Determine the [x, y] coordinate at the center of the cell enclosing the given text.  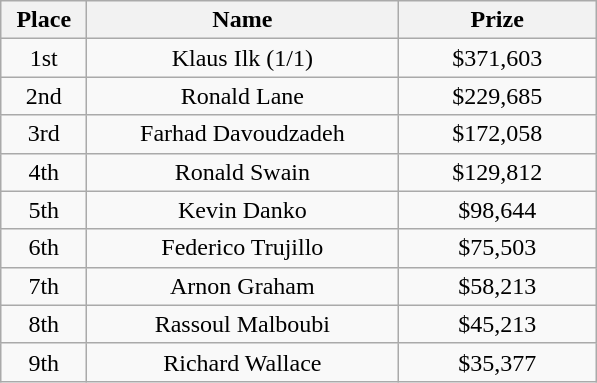
$229,685 [498, 96]
$45,213 [498, 324]
Farhad Davoudzadeh [242, 134]
Name [242, 20]
Klaus Ilk (1/1) [242, 58]
$172,058 [498, 134]
Richard Wallace [242, 362]
8th [44, 324]
5th [44, 210]
$371,603 [498, 58]
6th [44, 248]
Federico Trujillo [242, 248]
7th [44, 286]
3rd [44, 134]
Kevin Danko [242, 210]
Rassoul Malboubi [242, 324]
4th [44, 172]
Place [44, 20]
$35,377 [498, 362]
$98,644 [498, 210]
$129,812 [498, 172]
1st [44, 58]
Arnon Graham [242, 286]
$75,503 [498, 248]
2nd [44, 96]
Ronald Swain [242, 172]
Ronald Lane [242, 96]
Prize [498, 20]
$58,213 [498, 286]
9th [44, 362]
